Provide the [X, Y] coordinate of the cell's center where the given text is located.  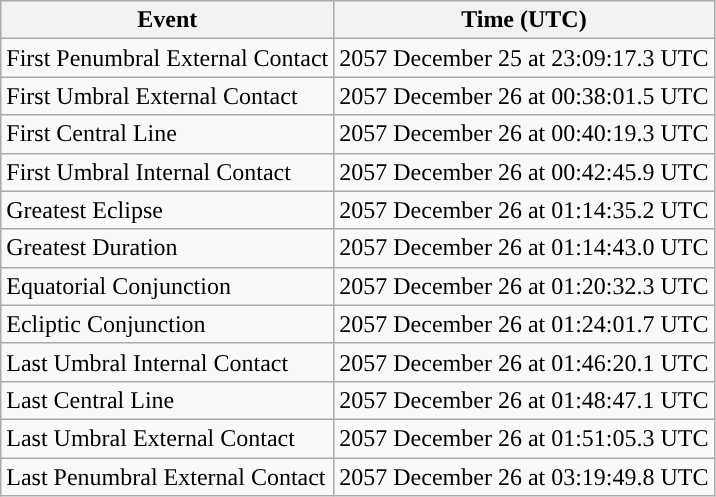
2057 December 25 at 23:09:17.3 UTC [524, 58]
2057 December 26 at 01:46:20.1 UTC [524, 362]
Last Umbral Internal Contact [168, 362]
Event [168, 20]
First Umbral Internal Contact [168, 172]
2057 December 26 at 00:42:45.9 UTC [524, 172]
2057 December 26 at 01:14:43.0 UTC [524, 248]
Last Central Line [168, 400]
2057 December 26 at 00:38:01.5 UTC [524, 96]
2057 December 26 at 01:48:47.1 UTC [524, 400]
2057 December 26 at 03:19:49.8 UTC [524, 477]
2057 December 26 at 01:20:32.3 UTC [524, 286]
Greatest Duration [168, 248]
First Penumbral External Contact [168, 58]
Equatorial Conjunction [168, 286]
Time (UTC) [524, 20]
2057 December 26 at 01:14:35.2 UTC [524, 210]
2057 December 26 at 01:24:01.7 UTC [524, 324]
2057 December 26 at 00:40:19.3 UTC [524, 134]
Last Umbral External Contact [168, 438]
Last Penumbral External Contact [168, 477]
First Central Line [168, 134]
Ecliptic Conjunction [168, 324]
First Umbral External Contact [168, 96]
2057 December 26 at 01:51:05.3 UTC [524, 438]
Greatest Eclipse [168, 210]
